Scan for the cell matching the given text and deliver its [x, y] coordinate at center. 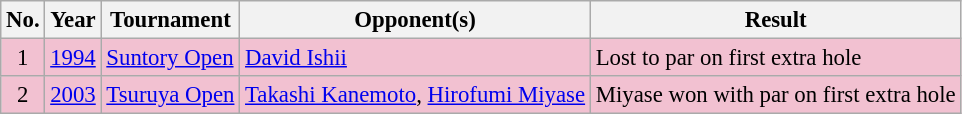
No. [23, 20]
Suntory Open [170, 58]
2 [23, 95]
David Ishii [416, 58]
Tsuruya Open [170, 95]
Opponent(s) [416, 20]
Result [776, 20]
1994 [73, 58]
Lost to par on first extra hole [776, 58]
2003 [73, 95]
Year [73, 20]
1 [23, 58]
Miyase won with par on first extra hole [776, 95]
Takashi Kanemoto, Hirofumi Miyase [416, 95]
Tournament [170, 20]
